Search for the cell housing the specified text and yield its [x, y] center coordinate. 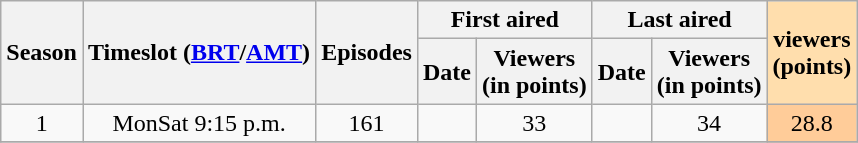
1 [42, 123]
Last aired [680, 20]
MonSat 9:15 p.m. [198, 123]
Episodes [367, 52]
Season [42, 52]
33 [534, 123]
First aired [504, 20]
Timeslot (BRT/AMT) [198, 52]
28.8 [812, 123]
34 [709, 123]
viewers (points) [812, 52]
161 [367, 123]
